Output the (X, Y) coordinate of the center of the cell containing the given text.  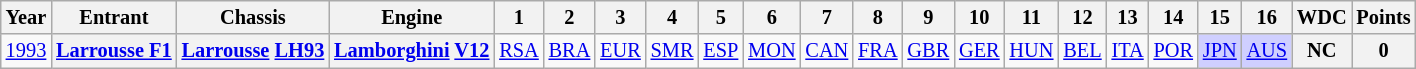
Lamborghini V12 (412, 51)
Chassis (254, 17)
14 (1174, 17)
ESP (720, 51)
ITA (1128, 51)
Entrant (114, 17)
SMR (672, 51)
AUS (1267, 51)
3 (620, 17)
11 (1032, 17)
POR (1174, 51)
10 (979, 17)
8 (878, 17)
MON (772, 51)
4 (672, 17)
6 (772, 17)
BRA (570, 51)
GBR (929, 51)
RSA (518, 51)
12 (1082, 17)
9 (929, 17)
NC (1322, 51)
Larrousse F1 (114, 51)
7 (826, 17)
JPN (1220, 51)
1993 (26, 51)
2 (570, 17)
BEL (1082, 51)
Engine (412, 17)
FRA (878, 51)
Points (1384, 17)
CAN (826, 51)
5 (720, 17)
0 (1384, 51)
GER (979, 51)
16 (1267, 17)
WDC (1322, 17)
EUR (620, 51)
Larrousse LH93 (254, 51)
15 (1220, 17)
HUN (1032, 51)
1 (518, 17)
Year (26, 17)
13 (1128, 17)
